Provide the (X, Y) coordinate of the cell's center where the given text is located.  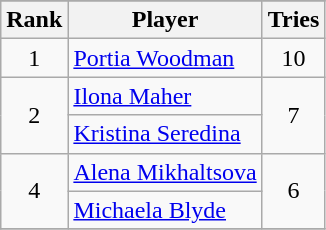
Rank (34, 20)
Alena Mikhaltsova (165, 172)
Player (165, 20)
7 (294, 115)
2 (34, 115)
Michaela Blyde (165, 210)
Ilona Maher (165, 96)
Kristina Seredina (165, 134)
10 (294, 58)
4 (34, 191)
1 (34, 58)
Tries (294, 20)
Portia Woodman (165, 58)
6 (294, 191)
